Locate the cell with the specified text and output its (x, y) center coordinate. 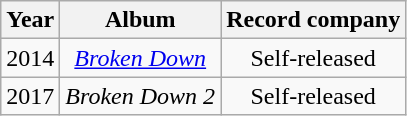
2014 (30, 58)
Year (30, 20)
Broken Down (140, 58)
Record company (314, 20)
Album (140, 20)
Broken Down 2 (140, 96)
2017 (30, 96)
